Determine the (x, y) coordinate at the center of the cell enclosing the given text.  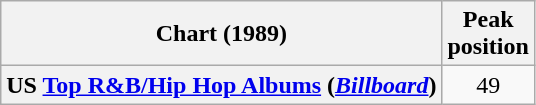
49 (488, 85)
Peakposition (488, 34)
US Top R&B/Hip Hop Albums (Billboard) (222, 85)
Chart (1989) (222, 34)
